Extract the [x, y] coordinate from the center of the cell holding the provided text.  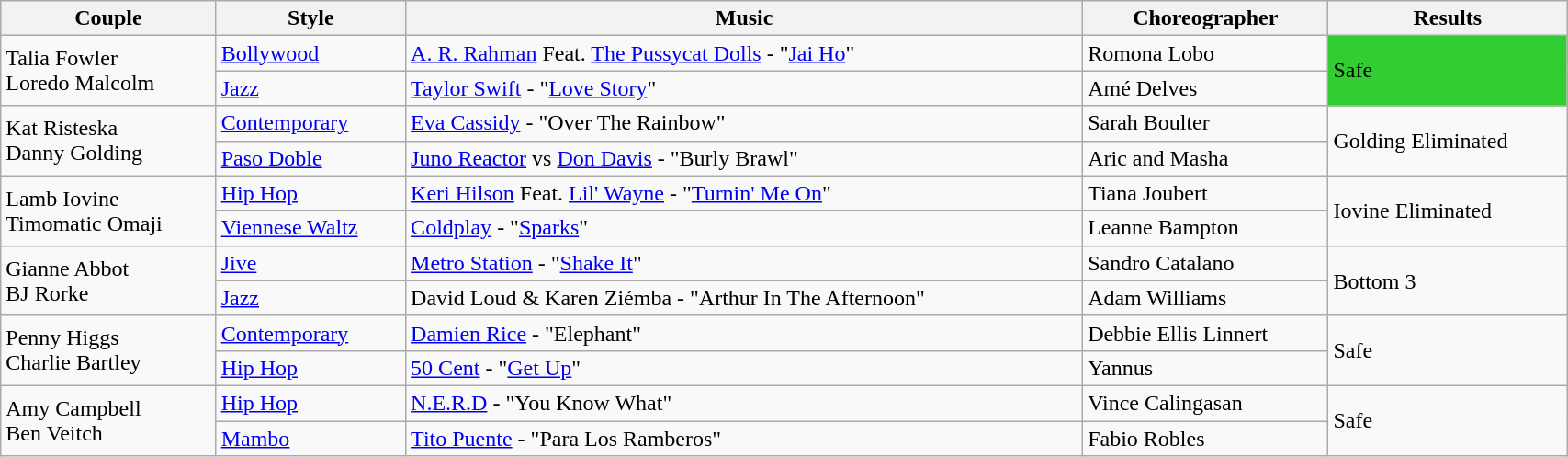
Amy Campbell Ben Veitch [108, 420]
Romona Lobo [1205, 53]
Debbie Ellis Linnert [1205, 333]
Iovine Eliminated [1448, 211]
Lamb Iovine Timomatic Omaji [108, 211]
Eva Cassidy - "Over The Rainbow" [744, 123]
Leanne Bampton [1205, 228]
David Loud & Karen Ziémba - "Arthur In The Afternoon" [744, 298]
Jive [310, 263]
Mambo [310, 439]
Vince Calingasan [1205, 403]
Gianne Abbot BJ Rorke [108, 280]
Style [310, 18]
Sandro Catalano [1205, 263]
Paso Doble [310, 158]
Damien Rice - "Elephant" [744, 333]
Music [744, 18]
A. R. Rahman Feat. The Pussycat Dolls - "Jai Ho" [744, 53]
Results [1448, 18]
Bollywood [310, 53]
N.E.R.D - "You Know What" [744, 403]
Fabio Robles [1205, 439]
Coldplay - "Sparks" [744, 228]
Juno Reactor vs Don Davis - "Burly Brawl" [744, 158]
Yannus [1205, 368]
Aric and Masha [1205, 158]
Adam Williams [1205, 298]
Bottom 3 [1448, 280]
Kat Risteska Danny Golding [108, 141]
Metro Station - "Shake It" [744, 263]
Taylor Swift - "Love Story" [744, 88]
Tiana Joubert [1205, 193]
Penny Higgs Charlie Bartley [108, 350]
Viennese Waltz [310, 228]
Couple [108, 18]
50 Cent - "Get Up" [744, 368]
Keri Hilson Feat. Lil' Wayne - "Turnin' Me On" [744, 193]
Golding Eliminated [1448, 141]
Amé Delves [1205, 88]
Tito Puente - "Para Los Ramberos" [744, 439]
Choreographer [1205, 18]
Sarah Boulter [1205, 123]
Talia Fowler Loredo Malcolm [108, 71]
